Locate the cell with the specified text and output its [X, Y] center coordinate. 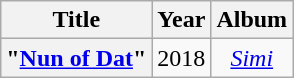
"Nun of Dat" [76, 58]
Year [182, 20]
2018 [182, 58]
Simi [252, 58]
Album [252, 20]
Title [76, 20]
